Output the [X, Y] coordinate of the center of the cell containing the given text.  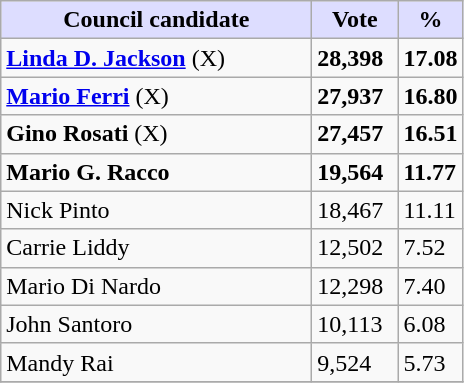
11.11 [430, 210]
7.52 [430, 248]
27,457 [355, 134]
Mario G. Racco [156, 172]
5.73 [430, 362]
10,113 [355, 324]
18,467 [355, 210]
11.77 [430, 172]
6.08 [430, 324]
Vote [355, 20]
Mandy Rai [156, 362]
16.51 [430, 134]
Council candidate [156, 20]
19,564 [355, 172]
12,502 [355, 248]
16.80 [430, 96]
Linda D. Jackson (X) [156, 58]
Mario Di Nardo [156, 286]
John Santoro [156, 324]
27,937 [355, 96]
Nick Pinto [156, 210]
Gino Rosati (X) [156, 134]
28,398 [355, 58]
Mario Ferri (X) [156, 96]
17.08 [430, 58]
Carrie Liddy [156, 248]
% [430, 20]
7.40 [430, 286]
9,524 [355, 362]
12,298 [355, 286]
